Return (x, y) of the center of cell containing provided text 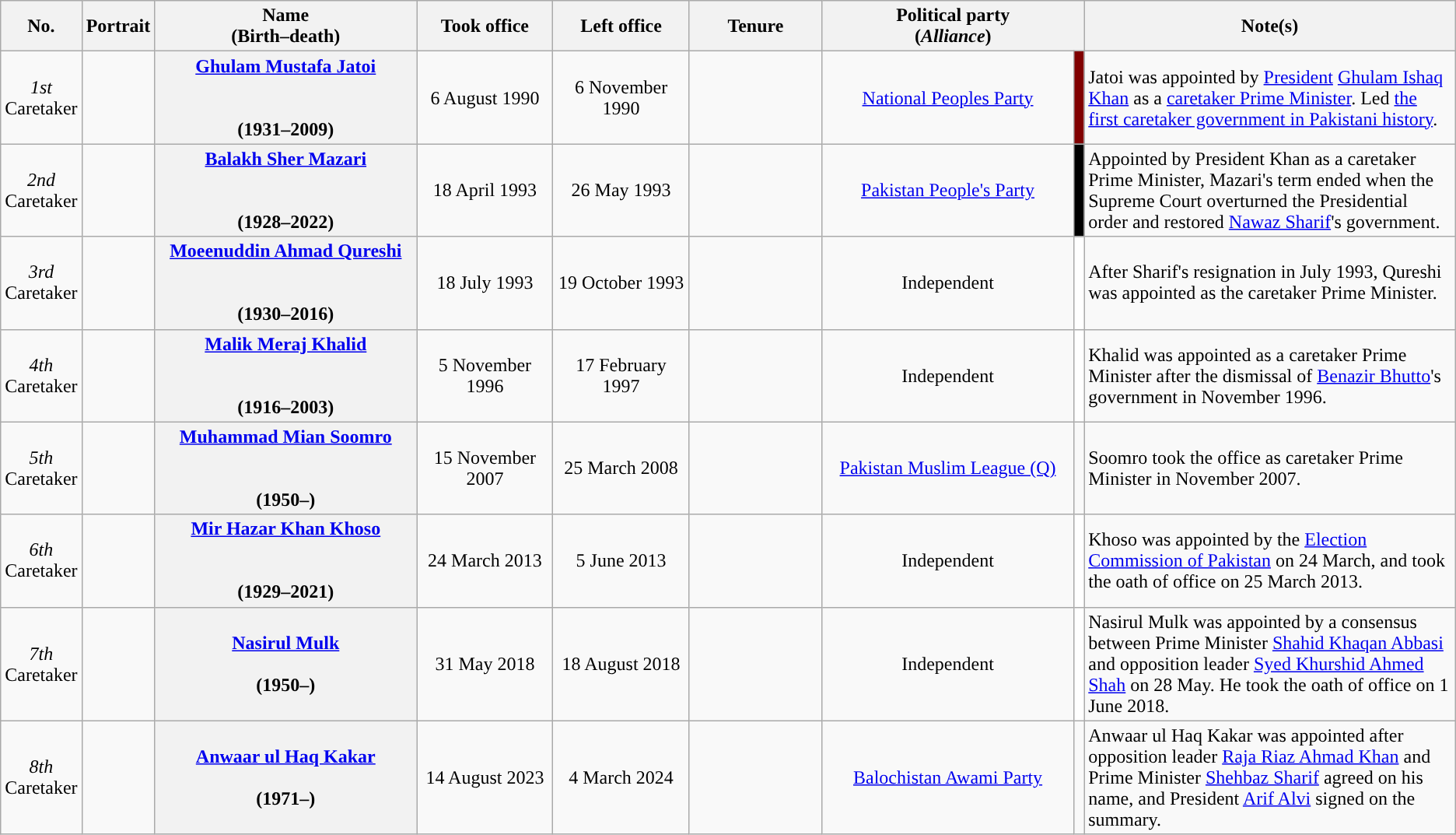
Ghulam Mustafa Jatoi(1931–2009) (286, 98)
31 May 2018 (485, 664)
Malik Meraj Khalid(1916–2003) (286, 375)
25 March 2008 (621, 468)
6 November 1990 (621, 98)
1st Caretaker (41, 98)
Jatoi was appointed by President Ghulam Ishaq Khan as a caretaker Prime Minister. Led the first caretaker government in Pakistani history. (1270, 98)
24 March 2013 (485, 560)
Took office (485, 26)
2nd Caretaker (41, 190)
18 April 1993 (485, 190)
Khalid was appointed as a caretaker Prime Minister after the dismissal of Benazir Bhutto's government in November 1996. (1270, 375)
Moeenuddin Ahmad Qureshi(1930–2016) (286, 283)
4 March 2024 (621, 777)
After Sharif's resignation in July 1993, Qureshi was appointed as the caretaker Prime Minister. (1270, 283)
Tenure (756, 26)
Name(Birth–death) (286, 26)
5 June 2013 (621, 560)
Pakistan Muslim League (Q) (948, 468)
No. (41, 26)
6th Caretaker (41, 560)
7th Caretaker (41, 664)
Soomro took the office as caretaker Prime Minister in November 2007. (1270, 468)
Portrait (118, 26)
19 October 1993 (621, 283)
14 August 2023 (485, 777)
3rd Caretaker (41, 283)
8th Caretaker (41, 777)
Nasirul Mulk(1950–) (286, 664)
Anwaar ul Haq Kakar(1971–) (286, 777)
Note(s) (1270, 26)
5 November 1996 (485, 375)
Balakh Sher Mazari(1928–2022) (286, 190)
6 August 1990 (485, 98)
18 August 2018 (621, 664)
Khoso was appointed by the Election Commission of Pakistan on 24 March, and took the oath of office on 25 March 2013. (1270, 560)
Balochistan Awami Party (948, 777)
17 February 1997 (621, 375)
National Peoples Party (948, 98)
Pakistan People's Party (948, 190)
26 May 1993 (621, 190)
15 November 2007 (485, 468)
18 July 1993 (485, 283)
4th Caretaker (41, 375)
5th Caretaker (41, 468)
Political party(Alliance) (954, 26)
Mir Hazar Khan Khoso(1929–2021) (286, 560)
Muhammad Mian Soomro(1950–) (286, 468)
Left office (621, 26)
